For the text-containing cell, return its midpoint in [X, Y] coordinate format. 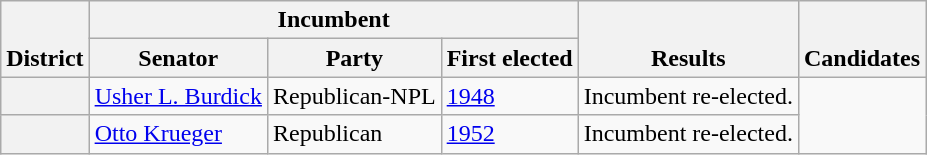
Party [354, 58]
1948 [510, 96]
Senator [178, 58]
Results [688, 39]
Candidates [862, 39]
District [45, 39]
Republican [354, 134]
Incumbent [334, 20]
Republican-NPL [354, 96]
First elected [510, 58]
Usher L. Burdick [178, 96]
1952 [510, 134]
Otto Krueger [178, 134]
